Pinpoint the cell where the given text exists, returning its [X, Y] midpoint coordinate. 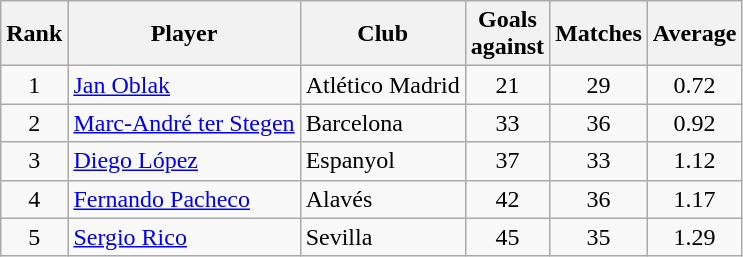
37 [507, 161]
29 [599, 85]
Marc-André ter Stegen [184, 123]
5 [34, 237]
Sergio Rico [184, 237]
21 [507, 85]
42 [507, 199]
4 [34, 199]
0.92 [694, 123]
Club [382, 34]
Goals against [507, 34]
Rank [34, 34]
Jan Oblak [184, 85]
Player [184, 34]
0.72 [694, 85]
Average [694, 34]
1 [34, 85]
35 [599, 237]
1.12 [694, 161]
1.17 [694, 199]
Espanyol [382, 161]
Sevilla [382, 237]
Atlético Madrid [382, 85]
2 [34, 123]
1.29 [694, 237]
Fernando Pacheco [184, 199]
Matches [599, 34]
45 [507, 237]
3 [34, 161]
Alavés [382, 199]
Diego López [184, 161]
Barcelona [382, 123]
